Pinpoint the cell where the given text exists, returning its [X, Y] midpoint coordinate. 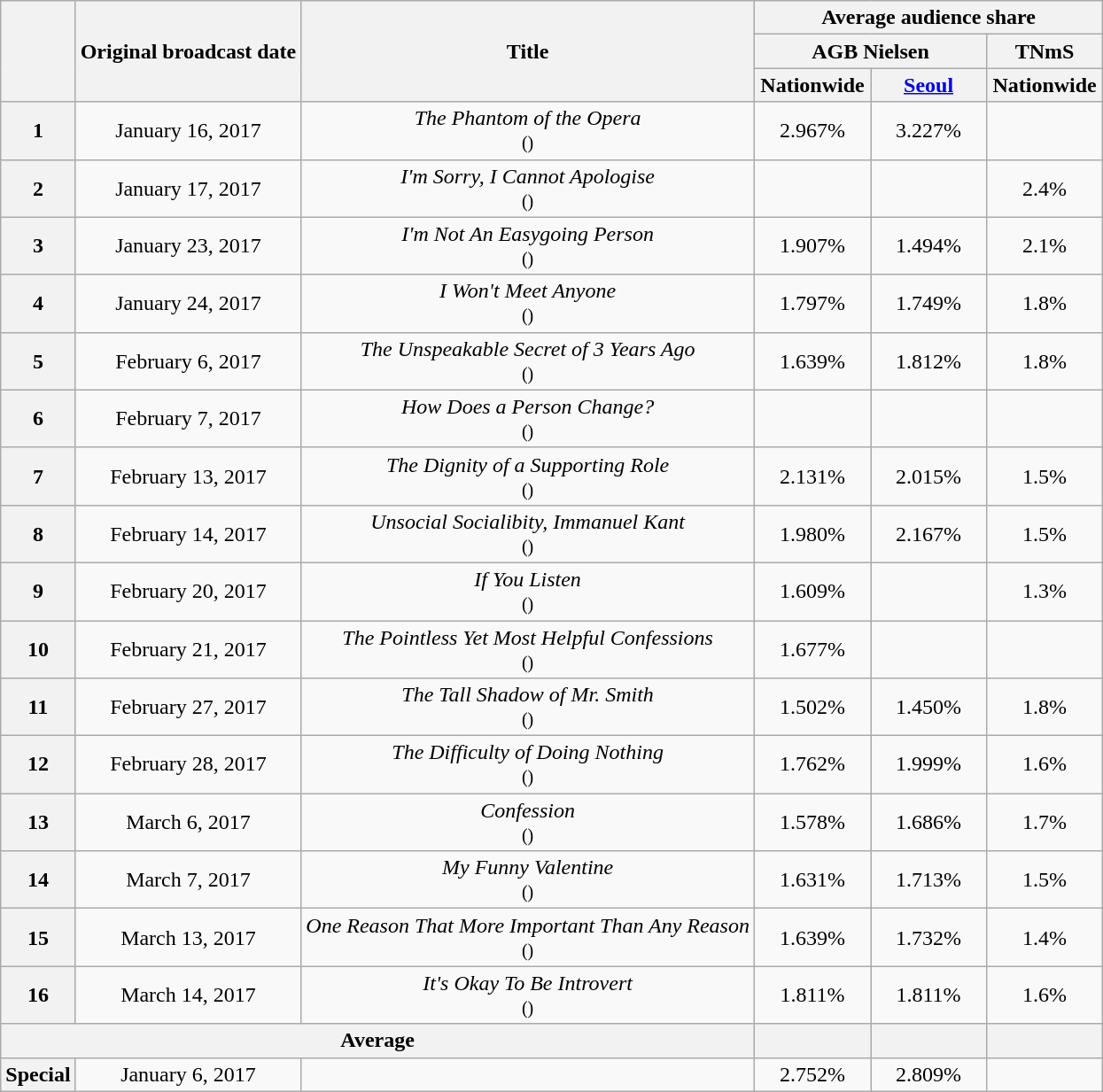
How Does a Person Change?() [528, 418]
2 [38, 188]
March 6, 2017 [188, 822]
February 28, 2017 [188, 765]
AGB Nielsen [870, 51]
2.4% [1045, 188]
I'm Not An Easygoing Person() [528, 246]
9 [38, 592]
2.015% [928, 476]
2.167% [928, 533]
March 14, 2017 [188, 995]
February 6, 2017 [188, 361]
12 [38, 765]
2.131% [812, 476]
2.967% [812, 131]
Special [38, 1074]
Original broadcast date [188, 51]
14 [38, 880]
January 6, 2017 [188, 1074]
1.686% [928, 822]
3 [38, 246]
6 [38, 418]
1.502% [812, 707]
11 [38, 707]
1.732% [928, 937]
March 13, 2017 [188, 937]
February 21, 2017 [188, 648]
February 14, 2017 [188, 533]
January 17, 2017 [188, 188]
1.609% [812, 592]
Seoul [928, 85]
February 20, 2017 [188, 592]
January 16, 2017 [188, 131]
Unsocial Socialibity, Immanuel Kant() [528, 533]
I'm Sorry, I Cannot Apologise() [528, 188]
It's Okay To Be Introvert() [528, 995]
1.494% [928, 246]
10 [38, 648]
1.631% [812, 880]
January 23, 2017 [188, 246]
8 [38, 533]
Title [528, 51]
The Tall Shadow of Mr. Smith() [528, 707]
16 [38, 995]
February 27, 2017 [188, 707]
My Funny Valentine() [528, 880]
5 [38, 361]
2.809% [928, 1074]
1.907% [812, 246]
February 13, 2017 [188, 476]
I Won't Meet Anyone() [528, 303]
1.999% [928, 765]
1.4% [1045, 937]
4 [38, 303]
March 7, 2017 [188, 880]
3.227% [928, 131]
1.578% [812, 822]
Average audience share [928, 18]
The Phantom of the Opera() [528, 131]
1.980% [812, 533]
TNmS [1045, 51]
1 [38, 131]
1.7% [1045, 822]
One Reason That More Important Than Any Reason() [528, 937]
1.797% [812, 303]
1.713% [928, 880]
1.677% [812, 648]
1.749% [928, 303]
Confession() [528, 822]
1.812% [928, 361]
1.450% [928, 707]
1.762% [812, 765]
If You Listen () [528, 592]
7 [38, 476]
1.3% [1045, 592]
The Difficulty of Doing Nothing() [528, 765]
The Pointless Yet Most Helpful Confessions() [528, 648]
2.1% [1045, 246]
The Dignity of a Supporting Role() [528, 476]
February 7, 2017 [188, 418]
The Unspeakable Secret of 3 Years Ago() [528, 361]
January 24, 2017 [188, 303]
13 [38, 822]
15 [38, 937]
Average [377, 1041]
2.752% [812, 1074]
